Return the (X, Y) coordinate for the center point of the cell that contains the specified text.  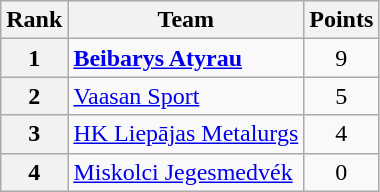
Beibarys Atyrau (186, 58)
3 (34, 134)
Miskolci Jegesmedvék (186, 172)
2 (34, 96)
Rank (34, 20)
5 (342, 96)
HK Liepājas Metalurgs (186, 134)
Vaasan Sport (186, 96)
9 (342, 58)
1 (34, 58)
Points (342, 20)
0 (342, 172)
Team (186, 20)
